Determine the [x, y] coordinate at the center of the cell enclosing the given text.  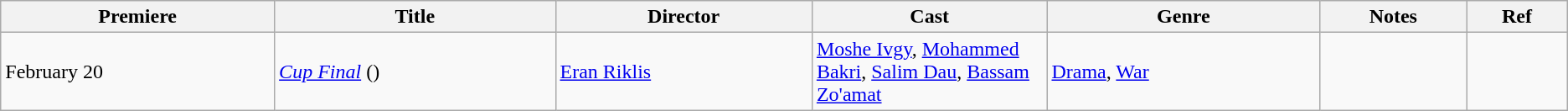
February 20 [137, 71]
Cast [930, 17]
Notes [1394, 17]
Cup Final () [415, 71]
Premiere [137, 17]
Title [415, 17]
Moshe Ivgy, Mohammed Bakri, Salim Dau, Bassam Zo'amat [930, 71]
Eran Riklis [683, 71]
Genre [1184, 17]
Ref [1517, 17]
Director [683, 17]
Drama, War [1184, 71]
